Output the [x, y] coordinate of the center of the cell containing the given text.  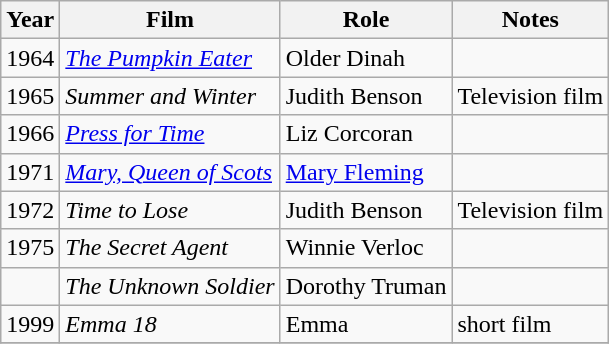
Film [170, 20]
short film [530, 324]
Time to Lose [170, 210]
The Pumpkin Eater [170, 58]
The Unknown Soldier [170, 286]
Year [30, 20]
1965 [30, 96]
1966 [30, 134]
Older Dinah [366, 58]
Dorothy Truman [366, 286]
Notes [530, 20]
Emma 18 [170, 324]
Liz Corcoran [366, 134]
1964 [30, 58]
The Secret Agent [170, 248]
1971 [30, 172]
Winnie Verloc [366, 248]
Emma [366, 324]
1972 [30, 210]
1999 [30, 324]
Press for Time [170, 134]
Role [366, 20]
1975 [30, 248]
Summer and Winter [170, 96]
Mary Fleming [366, 172]
Mary, Queen of Scots [170, 172]
